From the cell containing the given text, extract its center point as (x, y) coordinate. 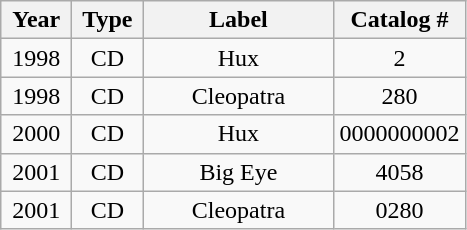
Big Eye (238, 172)
2 (400, 58)
0000000002 (400, 134)
Year (36, 20)
Catalog # (400, 20)
0280 (400, 210)
280 (400, 96)
2000 (36, 134)
Label (238, 20)
4058 (400, 172)
Type (108, 20)
